Scan for the cell matching the given text and deliver its [x, y] coordinate at center. 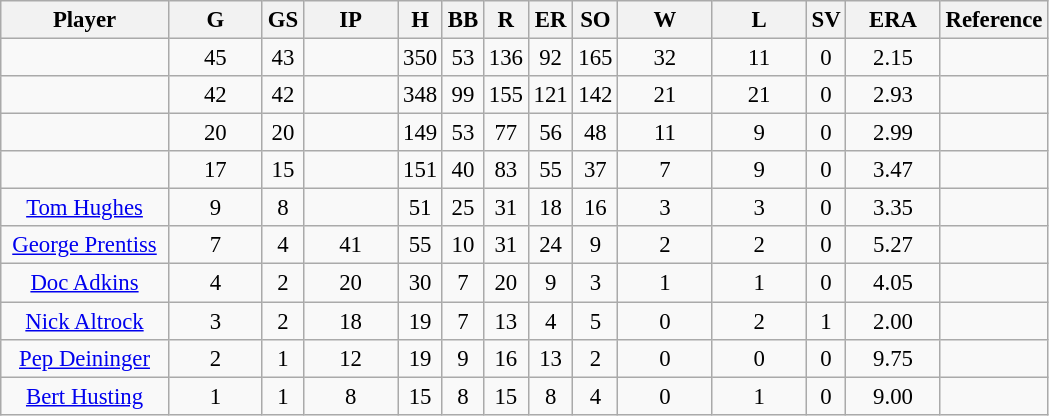
Tom Hughes [85, 208]
SO [596, 20]
Pep Deininger [85, 358]
45 [215, 58]
2.99 [893, 133]
ERA [893, 20]
Player [85, 20]
136 [506, 58]
3.35 [893, 208]
5 [596, 321]
12 [350, 358]
4.05 [893, 283]
348 [420, 95]
Doc Adkins [85, 283]
BB [462, 20]
56 [550, 133]
43 [282, 58]
149 [420, 133]
350 [420, 58]
G [215, 20]
George Prentiss [85, 245]
24 [550, 245]
30 [420, 283]
W [665, 20]
77 [506, 133]
10 [462, 245]
SV [826, 20]
51 [420, 208]
3.47 [893, 170]
40 [462, 170]
IP [350, 20]
R [506, 20]
GS [282, 20]
2.00 [893, 321]
41 [350, 245]
2.93 [893, 95]
L [759, 20]
142 [596, 95]
5.27 [893, 245]
165 [596, 58]
2.15 [893, 58]
Reference [994, 20]
48 [596, 133]
99 [462, 95]
17 [215, 170]
121 [550, 95]
25 [462, 208]
151 [420, 170]
32 [665, 58]
Nick Altrock [85, 321]
9.75 [893, 358]
155 [506, 95]
Bert Husting [85, 396]
9.00 [893, 396]
37 [596, 170]
H [420, 20]
ER [550, 20]
92 [550, 58]
83 [506, 170]
